Scan for the cell matching the given text and deliver its (x, y) coordinate at center. 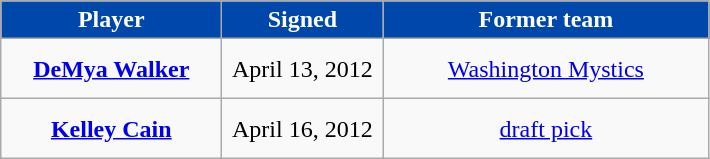
Washington Mystics (546, 69)
draft pick (546, 129)
Player (112, 20)
Signed (302, 20)
Former team (546, 20)
DeMya Walker (112, 69)
April 16, 2012 (302, 129)
April 13, 2012 (302, 69)
Kelley Cain (112, 129)
